Return (X, Y) of the center of cell containing provided text 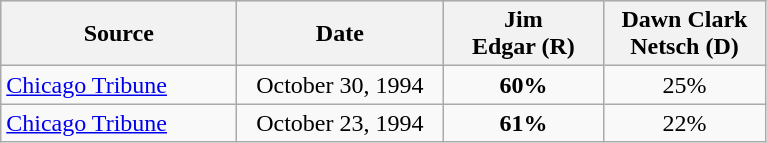
60% (524, 85)
22% (684, 123)
October 30, 1994 (340, 85)
October 23, 1994 (340, 123)
Source (119, 34)
Date (340, 34)
Dawn ClarkNetsch (D) (684, 34)
JimEdgar (R) (524, 34)
61% (524, 123)
25% (684, 85)
